Extract the [X, Y] coordinate from the center of the cell holding the provided text.  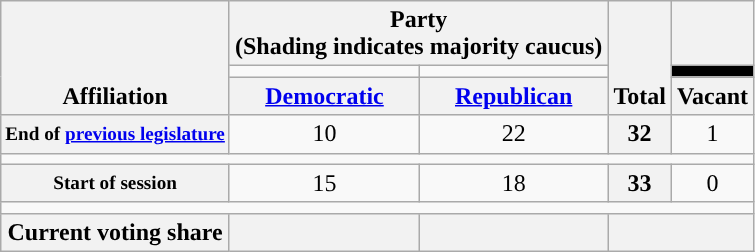
33 [640, 183]
End of previous legislature [116, 134]
Total [640, 58]
22 [514, 134]
Affiliation [116, 58]
0 [712, 183]
Republican [514, 96]
Vacant [712, 96]
Start of session [116, 183]
18 [514, 183]
32 [640, 134]
Democratic [324, 96]
15 [324, 183]
10 [324, 134]
1 [712, 134]
Current voting share [116, 232]
Party (Shading indicates majority caucus) [418, 34]
